From the cell containing the given text, extract its center point as (x, y) coordinate. 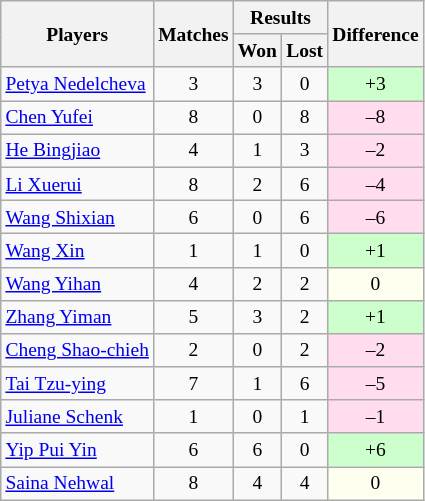
He Bingjiao (78, 150)
Yip Pui Yin (78, 450)
Tai Tzu-ying (78, 384)
5 (194, 316)
Cheng Shao-chieh (78, 350)
Wang Shixian (78, 216)
Saina Nehwal (78, 484)
–5 (376, 384)
+6 (376, 450)
Lost (305, 50)
Wang Xin (78, 250)
Won (257, 50)
–4 (376, 184)
Results (280, 18)
+3 (376, 84)
Players (78, 34)
7 (194, 384)
Juliane Schenk (78, 416)
Wang Yihan (78, 284)
–1 (376, 416)
Chen Yufei (78, 118)
–6 (376, 216)
Matches (194, 34)
Petya Nedelcheva (78, 84)
Zhang Yiman (78, 316)
Difference (376, 34)
Li Xuerui (78, 184)
–8 (376, 118)
